Return the (X, Y) coordinate for the center point of the cell that contains the specified text.  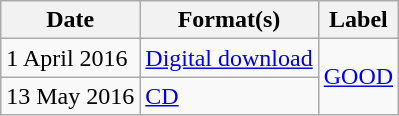
1 April 2016 (70, 58)
Date (70, 20)
Format(s) (229, 20)
13 May 2016 (70, 96)
Digital download (229, 58)
Label (358, 20)
GOOD (358, 77)
CD (229, 96)
